Locate the cell with the specified text and output its [x, y] center coordinate. 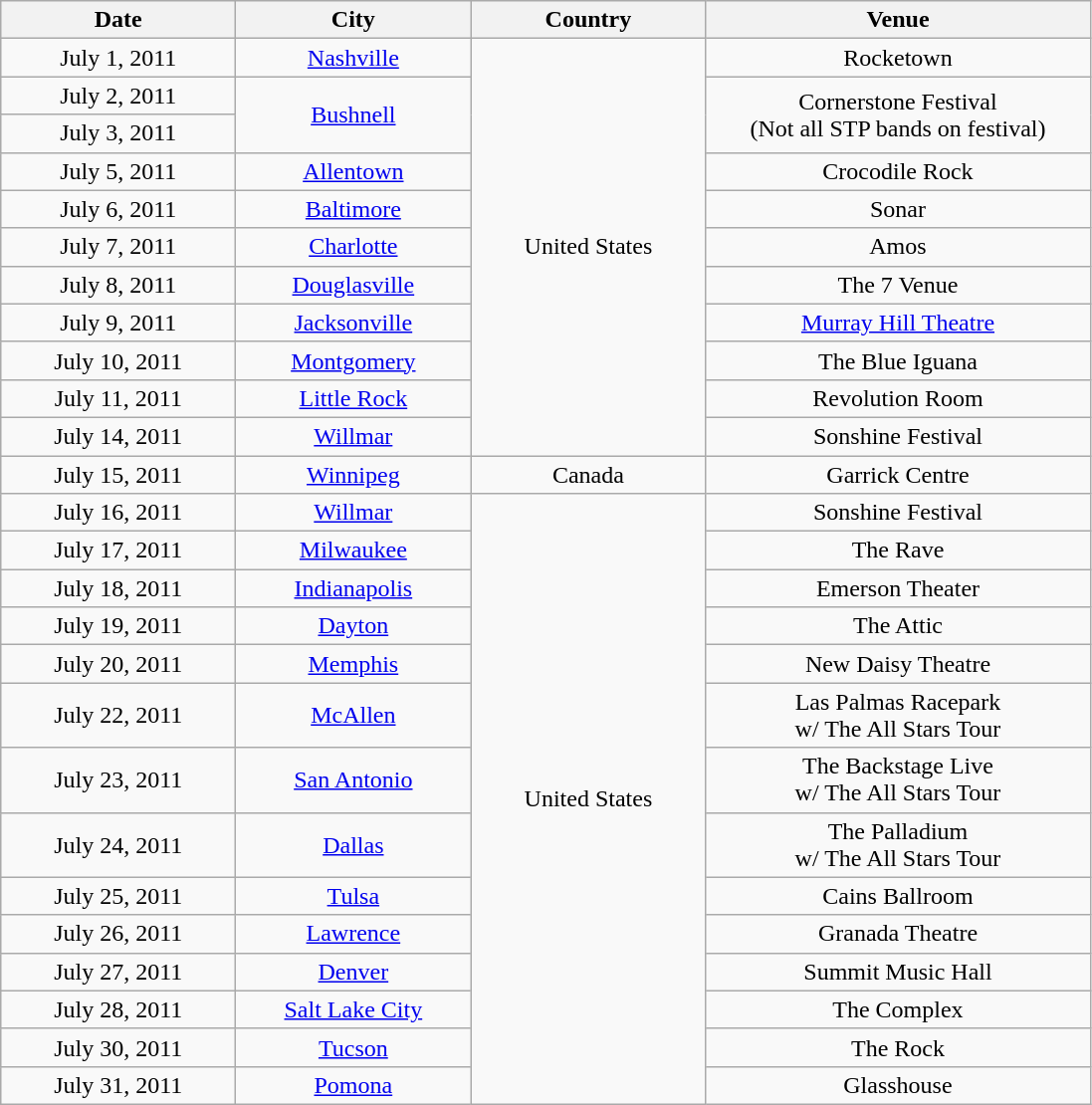
July 6, 2011 [118, 209]
Rocketown [898, 58]
Cains Ballroom [898, 896]
The 7 Venue [898, 285]
Murray Hill Theatre [898, 323]
Dayton [353, 626]
City [353, 20]
Dallas [353, 844]
The Rave [898, 551]
Canada [588, 475]
Charlotte [353, 247]
The Palladiumw/ The All Stars Tour [898, 844]
Allentown [353, 171]
Bushnell [353, 114]
Granada Theatre [898, 934]
New Daisy Theatre [898, 664]
Date [118, 20]
July 31, 2011 [118, 1085]
July 5, 2011 [118, 171]
Summit Music Hall [898, 972]
The Backstage Livew/ The All Stars Tour [898, 780]
Indianapolis [353, 588]
July 3, 2011 [118, 133]
Baltimore [353, 209]
Denver [353, 972]
July 1, 2011 [118, 58]
Las Palmas Raceparkw/ The All Stars Tour [898, 715]
Nashville [353, 58]
Glasshouse [898, 1085]
Memphis [353, 664]
Salt Lake City [353, 1009]
July 17, 2011 [118, 551]
Country [588, 20]
The Rock [898, 1047]
July 26, 2011 [118, 934]
July 2, 2011 [118, 96]
July 15, 2011 [118, 475]
July 7, 2011 [118, 247]
July 20, 2011 [118, 664]
July 27, 2011 [118, 972]
Sonar [898, 209]
The Blue Iguana [898, 360]
July 24, 2011 [118, 844]
Amos [898, 247]
Little Rock [353, 398]
Douglasville [353, 285]
Emerson Theater [898, 588]
Crocodile Rock [898, 171]
Winnipeg [353, 475]
July 30, 2011 [118, 1047]
Pomona [353, 1085]
Montgomery [353, 360]
July 22, 2011 [118, 715]
July 11, 2011 [118, 398]
Cornerstone Festival(Not all STP bands on festival) [898, 114]
July 23, 2011 [118, 780]
July 16, 2011 [118, 513]
July 9, 2011 [118, 323]
The Attic [898, 626]
Revolution Room [898, 398]
July 28, 2011 [118, 1009]
Venue [898, 20]
July 18, 2011 [118, 588]
Milwaukee [353, 551]
July 19, 2011 [118, 626]
The Complex [898, 1009]
McAllen [353, 715]
Tucson [353, 1047]
Garrick Centre [898, 475]
July 8, 2011 [118, 285]
Lawrence [353, 934]
San Antonio [353, 780]
July 14, 2011 [118, 436]
Tulsa [353, 896]
July 10, 2011 [118, 360]
July 25, 2011 [118, 896]
Jacksonville [353, 323]
